Return the (x, y) coordinate for the center point of the cell that contains the specified text.  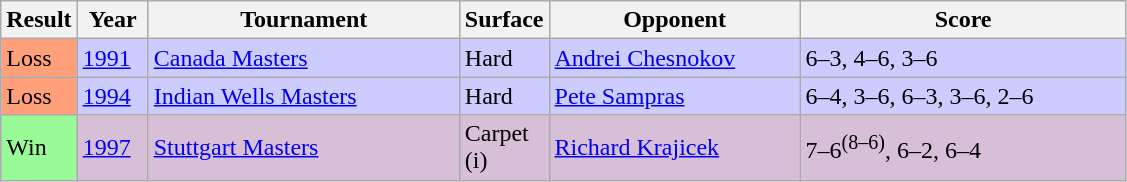
Andrei Chesnokov (674, 58)
Indian Wells Masters (304, 96)
Opponent (674, 20)
6–3, 4–6, 3–6 (963, 58)
1991 (112, 58)
Year (112, 20)
Score (963, 20)
Pete Sampras (674, 96)
Stuttgart Masters (304, 148)
1997 (112, 148)
Carpet (i) (504, 148)
Richard Krajicek (674, 148)
Canada Masters (304, 58)
1994 (112, 96)
Tournament (304, 20)
7–6(8–6), 6–2, 6–4 (963, 148)
Win (39, 148)
6–4, 3–6, 6–3, 3–6, 2–6 (963, 96)
Surface (504, 20)
Result (39, 20)
